Detect which cell encompasses the target text, then output its (X, Y) center coordinate. 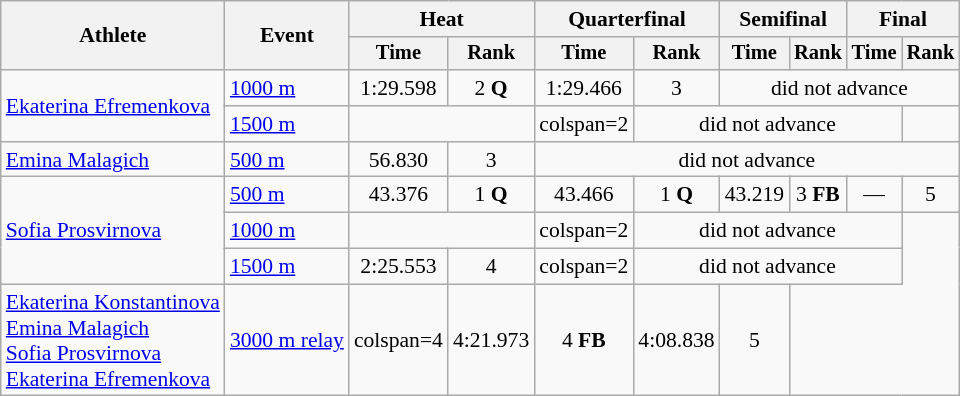
3000 m relay (287, 340)
Event (287, 36)
3 FB (818, 195)
4:08.838 (676, 340)
Athlete (113, 36)
Quarterfinal (626, 19)
— (874, 195)
Final (903, 19)
4 (491, 267)
Ekaterina Efremenkova (113, 106)
2 Q (491, 88)
Ekaterina KonstantinovaEmina MalagichSofia ProsvirnovaEkaterina Efremenkova (113, 340)
1:29.466 (584, 88)
43.376 (398, 195)
43.466 (584, 195)
Semifinal (784, 19)
colspan=4 (398, 340)
2:25.553 (398, 267)
Emina Malagich (113, 160)
Heat (442, 19)
4 FB (584, 340)
1:29.598 (398, 88)
4:21.973 (491, 340)
56.830 (398, 160)
43.219 (754, 195)
Sofia Prosvirnova (113, 230)
